Locate the cell with the specified text and output its (x, y) center coordinate. 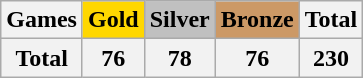
78 (180, 58)
Bronze (257, 20)
Gold (113, 20)
230 (331, 58)
Games (42, 20)
Silver (180, 20)
